Return the (X, Y) coordinate for the center point of the cell that contains the specified text.  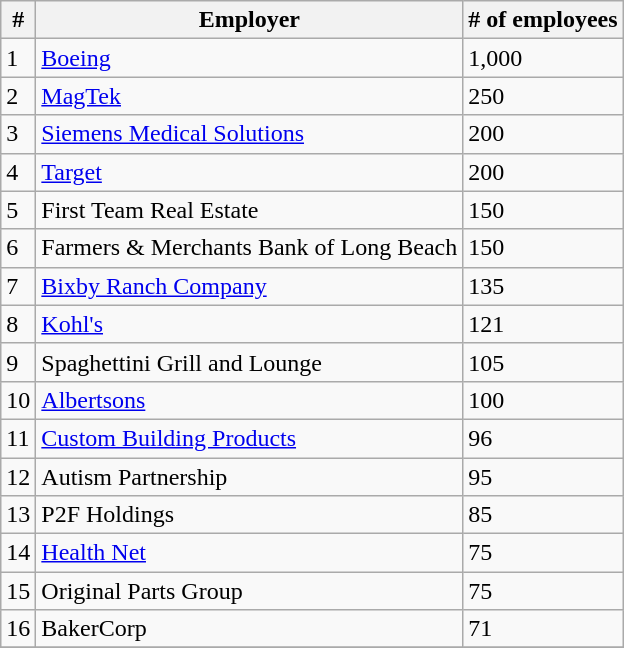
7 (18, 286)
Custom Building Products (250, 438)
Albertsons (250, 400)
135 (543, 286)
3 (18, 134)
1 (18, 58)
95 (543, 477)
85 (543, 515)
Target (250, 172)
P2F Holdings (250, 515)
121 (543, 324)
15 (18, 591)
250 (543, 96)
6 (18, 248)
Employer (250, 20)
100 (543, 400)
1,000 (543, 58)
2 (18, 96)
BakerCorp (250, 629)
10 (18, 400)
Spaghettini Grill and Lounge (250, 362)
Autism Partnership (250, 477)
11 (18, 438)
14 (18, 553)
Health Net (250, 553)
MagTek (250, 96)
# (18, 20)
Farmers & Merchants Bank of Long Beach (250, 248)
First Team Real Estate (250, 210)
Bixby Ranch Company (250, 286)
12 (18, 477)
Original Parts Group (250, 591)
16 (18, 629)
9 (18, 362)
105 (543, 362)
Kohl's (250, 324)
13 (18, 515)
# of employees (543, 20)
8 (18, 324)
Siemens Medical Solutions (250, 134)
4 (18, 172)
Boeing (250, 58)
96 (543, 438)
71 (543, 629)
5 (18, 210)
